Return [x, y] of the center of cell containing provided text 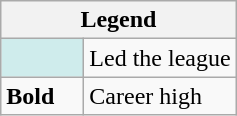
Career high [160, 96]
Led the league [160, 58]
Legend [118, 20]
Bold [42, 96]
